Detect which cell encompasses the target text, then output its [x, y] center coordinate. 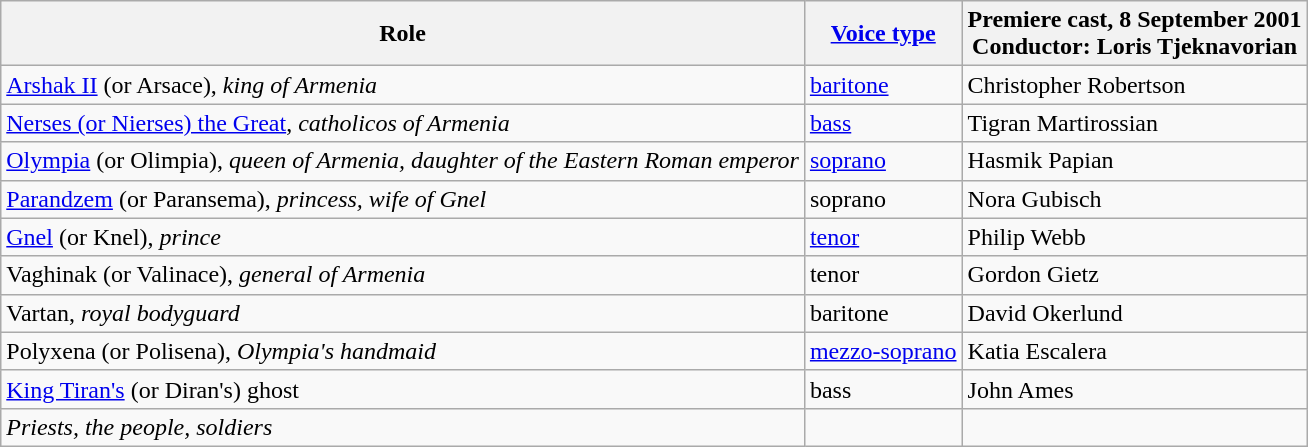
Polyxena (or Polisena), Olympia's handmaid [403, 351]
Vaghinak (or Valinace), general of Armenia [403, 275]
Parandzem (or Paransema), princess, wife of Gnel [403, 199]
Katia Escalera [1134, 351]
Olympia (or Olimpia), queen of Armenia, daughter of the Eastern Roman emperor [403, 161]
King Tiran's (or Diran's) ghost [403, 389]
Priests, the people, soldiers [403, 427]
Role [403, 34]
Tigran Martirossian [1134, 123]
mezzo-soprano [883, 351]
Arshak II (or Arsace), king of Armenia [403, 85]
Nora Gubisch [1134, 199]
Hasmik Papian [1134, 161]
Gordon Gietz [1134, 275]
Christopher Robertson [1134, 85]
Premiere cast, 8 September 2001Conductor: Loris Tjeknavorian [1134, 34]
Voice type [883, 34]
Gnel (or Knel), prince [403, 237]
Nerses (or Nierses) the Great, catholicos of Armenia [403, 123]
John Ames [1134, 389]
Philip Webb [1134, 237]
David Okerlund [1134, 313]
Vartan, royal bodyguard [403, 313]
